Extract the (x, y) coordinate from the center of the cell holding the provided text.  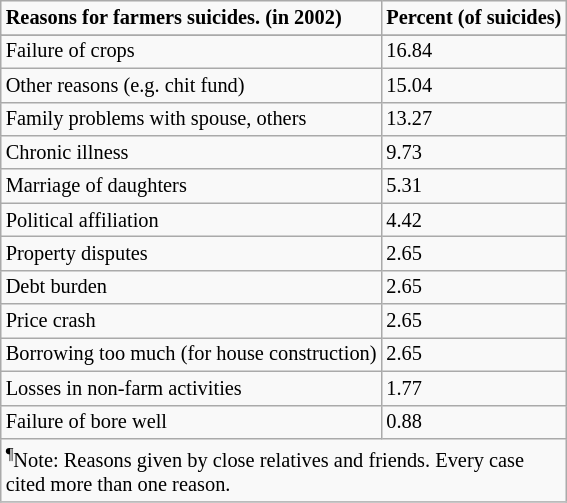
Percent (of suicides) (474, 18)
Reasons for farmers suicides. (in 2002) (192, 18)
Family problems with spouse, others (192, 119)
16.84 (474, 52)
1.77 (474, 388)
9.73 (474, 153)
13.27 (474, 119)
Losses in non-farm activities (192, 388)
15.04 (474, 85)
0.88 (474, 422)
Debt burden (192, 287)
¶Note: Reasons given by close relatives and friends. Every casecited more than one reason. (284, 470)
4.42 (474, 220)
Failure of crops (192, 52)
Chronic illness (192, 153)
Property disputes (192, 254)
Political affiliation (192, 220)
Failure of bore well (192, 422)
Price crash (192, 321)
Marriage of daughters (192, 186)
Other reasons (e.g. chit fund) (192, 85)
Borrowing too much (for house construction) (192, 355)
5.31 (474, 186)
